Detect which cell encompasses the target text, then output its (x, y) center coordinate. 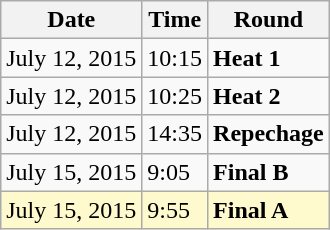
Repechage (269, 134)
Time (175, 20)
Final A (269, 210)
9:05 (175, 172)
Final B (269, 172)
10:25 (175, 96)
Heat 1 (269, 58)
Date (72, 20)
Heat 2 (269, 96)
Round (269, 20)
14:35 (175, 134)
9:55 (175, 210)
10:15 (175, 58)
